Find where the given text appears and provide that cell's center as (x, y) coordinate. 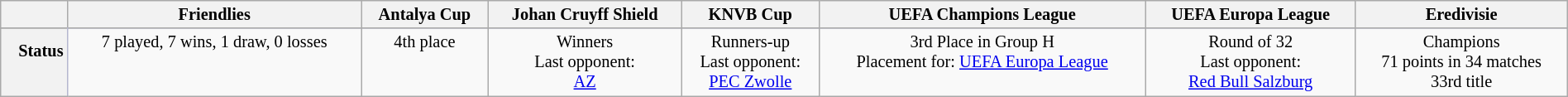
Friendlies (214, 14)
Champions71 points in 34 matches33rd title (1461, 62)
Status (35, 62)
KNVB Cup (751, 14)
Johan Cruyff Shield (586, 14)
Eredivisie (1461, 14)
WinnersLast opponent: AZ (586, 62)
Round of 32Last opponent:Red Bull Salzburg (1250, 62)
4th place (425, 62)
7 played, 7 wins, 1 draw, 0 losses (214, 62)
Antalya Cup (425, 14)
Runners-upLast opponent: PEC Zwolle (751, 62)
UEFA Europa League (1250, 14)
3rd Place in Group HPlacement for: UEFA Europa League (982, 62)
UEFA Champions League (982, 14)
